Locate the cell with the specified text and output its (X, Y) center coordinate. 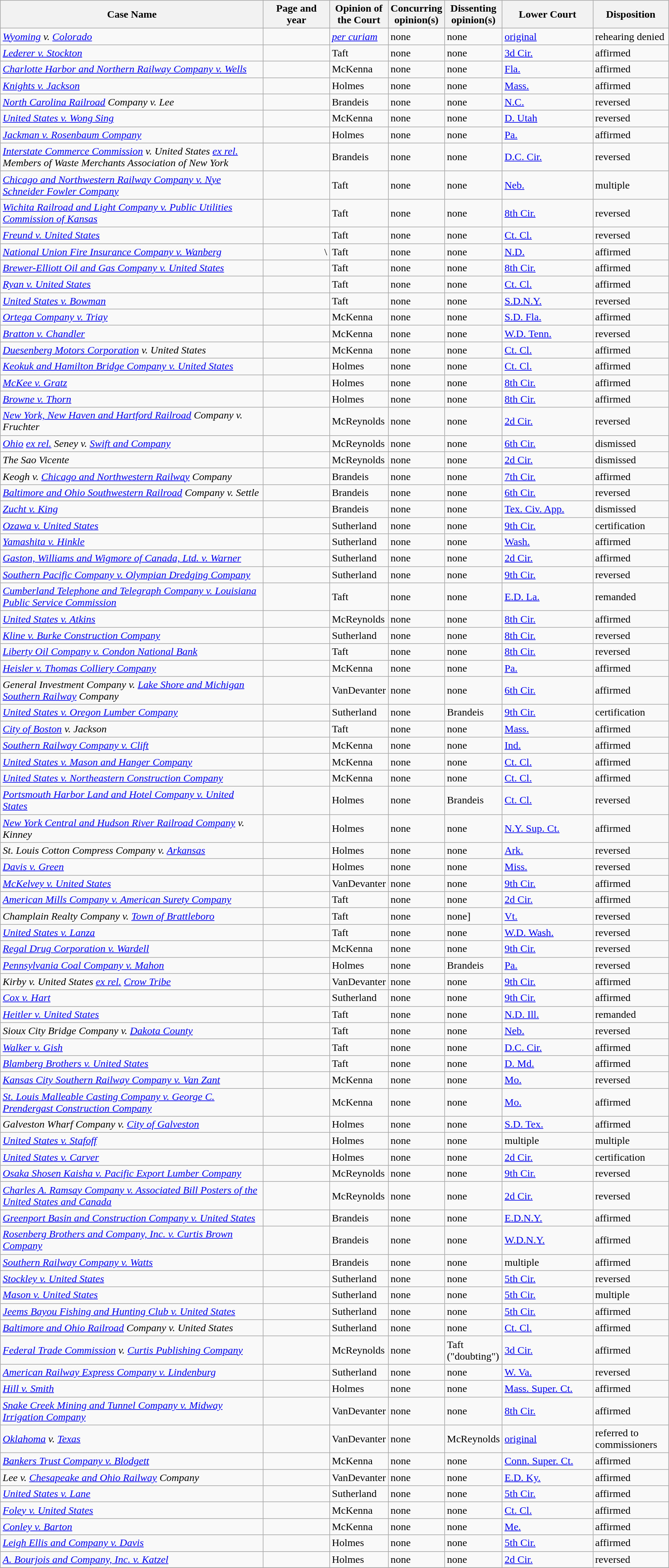
Walker v. Gish (132, 1047)
Ozawa v. United States (132, 526)
Federal Trade Commission v. Curtis Publishing Company (132, 1350)
7th Cir. (548, 476)
referred to commissioners (631, 1439)
Conley v. Barton (132, 1527)
City of Boston v. Jackson (132, 729)
Opinion of the Court (359, 15)
Leigh Ellis and Company v. Davis (132, 1543)
Blamberg Brothers v. United States (132, 1063)
New York Central and Hudson River Railroad Company v. Kinney (132, 828)
Snake Creek Mining and Tunnel Company v. Midway Irrigation Company (132, 1410)
United States v. Lanza (132, 933)
Pennsylvania Coal Company v. Mahon (132, 965)
Sioux City Bridge Company v. Dakota County (132, 1031)
Kansas City Southern Railway Company v. Van Zant (132, 1080)
N.Y. Sup. Ct. (548, 828)
Champlain Realty Company v. Town of Brattleboro (132, 916)
Osaka Shosen Kaisha v. Pacific Export Lumber Company (132, 1174)
Kline v. Burke Construction Company (132, 635)
National Union Fire Insurance Company v. Wanberg (132, 252)
Kirby v. United States ex rel. Crow Tribe (132, 982)
N.D. Ill. (548, 1014)
American Mills Company v. American Surety Company (132, 900)
Galveston Wharf Company v. City of Galveston (132, 1125)
N.C. (548, 102)
Cox v. Hart (132, 998)
United States v. Stafoff (132, 1141)
D. Md. (548, 1063)
Lower Court (548, 15)
E.D.N.Y. (548, 1218)
Southern Railway Company v. Watts (132, 1262)
United States v. Carver (132, 1157)
The Sao Vicente (132, 460)
Mason v. United States (132, 1295)
Ortega Company v. Triay (132, 317)
Cumberland Telephone and Telegraph Company v. Louisiana Public Service Commission (132, 597)
Rosenberg Brothers and Company, Inc. v. Curtis Brown Company (132, 1240)
Mass. Super. Ct. (548, 1388)
Hill v. Smith (132, 1388)
\ (297, 252)
Greenport Basin and Construction Company v. United States (132, 1218)
Interstate Commerce Commission v. United States ex rel. Members of Waste Merchants Association of New York (132, 157)
Southern Railway Company v. Clift (132, 745)
Vt. (548, 916)
Jackman v. Rosenbaum Company (132, 135)
S.D.N.Y. (548, 301)
Bankers Trust Company v. Blodgett (132, 1461)
Gaston, Williams and Wigmore of Canada, Ltd. v. Warner (132, 558)
Disposition (631, 15)
Knights v. Jackson (132, 86)
Fla. (548, 69)
W. Va. (548, 1372)
Chicago and Northwestern Railway Company v. Nye Schneider Fowler Company (132, 185)
Wash. (548, 542)
Keogh v. Chicago and Northwestern Railway Company (132, 476)
Oklahoma v. Texas (132, 1439)
Liberty Oil Company v. Condon National Bank (132, 652)
W.D. Tenn. (548, 334)
Bratton v. Chandler (132, 334)
McKelvey v. United States (132, 883)
United States v. Wong Sing (132, 118)
United States v. Bowman (132, 301)
North Carolina Railroad Company v. Lee (132, 102)
Zucht v. King (132, 509)
N.D. (548, 252)
Charlotte Harbor and Northern Railway Company v. Wells (132, 69)
E.D. Ky. (548, 1478)
General Investment Company v. Lake Shore and Michigan Southern Railway Company (132, 691)
St. Louis Cotton Compress Company v. Arkansas (132, 851)
American Railway Express Company v. Lindenburg (132, 1372)
Baltimore and Ohio Southwestern Railroad Company v. Settle (132, 493)
Tex. Civ. App. (548, 509)
Yamashita v. Hinkle (132, 542)
Browne v. Thorn (132, 399)
rehearing denied (631, 37)
Page and year (297, 15)
Miss. (548, 867)
Freund v. United States (132, 235)
Wichita Railroad and Light Company v. Public Utilities Commission of Kansas (132, 213)
Duesenberg Motors Corporation v. United States (132, 350)
Keokuk and Hamilton Bridge Company v. United States (132, 366)
E.D. La. (548, 597)
Case Name (132, 15)
United States v. Mason and Hanger Company (132, 762)
Ark. (548, 851)
Ohio ex rel. Seney v. Swift and Company (132, 443)
Foley v. United States (132, 1510)
Charles A. Ramsay Company v. Associated Bill Posters of the United States and Canada (132, 1196)
Wyoming v. Colorado (132, 37)
United States v. Atkins (132, 619)
W.D.N.Y. (548, 1240)
Conn. Super. Ct. (548, 1461)
United States v. Oregon Lumber Company (132, 713)
Dissenting opinion(s) (474, 15)
Me. (548, 1527)
Brewer-Elliott Oil and Gas Company v. United States (132, 268)
Ind. (548, 745)
Concurring opinion(s) (417, 15)
Davis v. Green (132, 867)
United States v. Lane (132, 1494)
Stockley v. United States (132, 1279)
Lederer v. Stockton (132, 53)
A. Bourjois and Company, Inc. v. Katzel (132, 1559)
New York, New Haven and Hartford Railroad Company v. Fruchter (132, 421)
Portsmouth Harbor Land and Hotel Company v. United States (132, 800)
United States v. Northeastern Construction Company (132, 778)
D. Utah (548, 118)
St. Louis Malleable Casting Company v. George C. Prendergast Construction Company (132, 1102)
Taft ("doubting") (474, 1350)
Ryan v. United States (132, 285)
W.D. Wash. (548, 933)
none] (474, 916)
S.D. Tex. (548, 1125)
Regal Drug Corporation v. Wardell (132, 949)
Heitler v. United States (132, 1014)
Jeems Bayou Fishing and Hunting Club v. United States (132, 1311)
Baltimore and Ohio Railroad Company v. United States (132, 1328)
McKee v. Gratz (132, 383)
S.D. Fla. (548, 317)
Southern Pacific Company v. Olympian Dredging Company (132, 575)
Heisler v. Thomas Colliery Company (132, 668)
per curiam (359, 37)
Lee v. Chesapeake and Ohio Railway Company (132, 1478)
